Find where the given text appears and provide that cell's center as [x, y] coordinate. 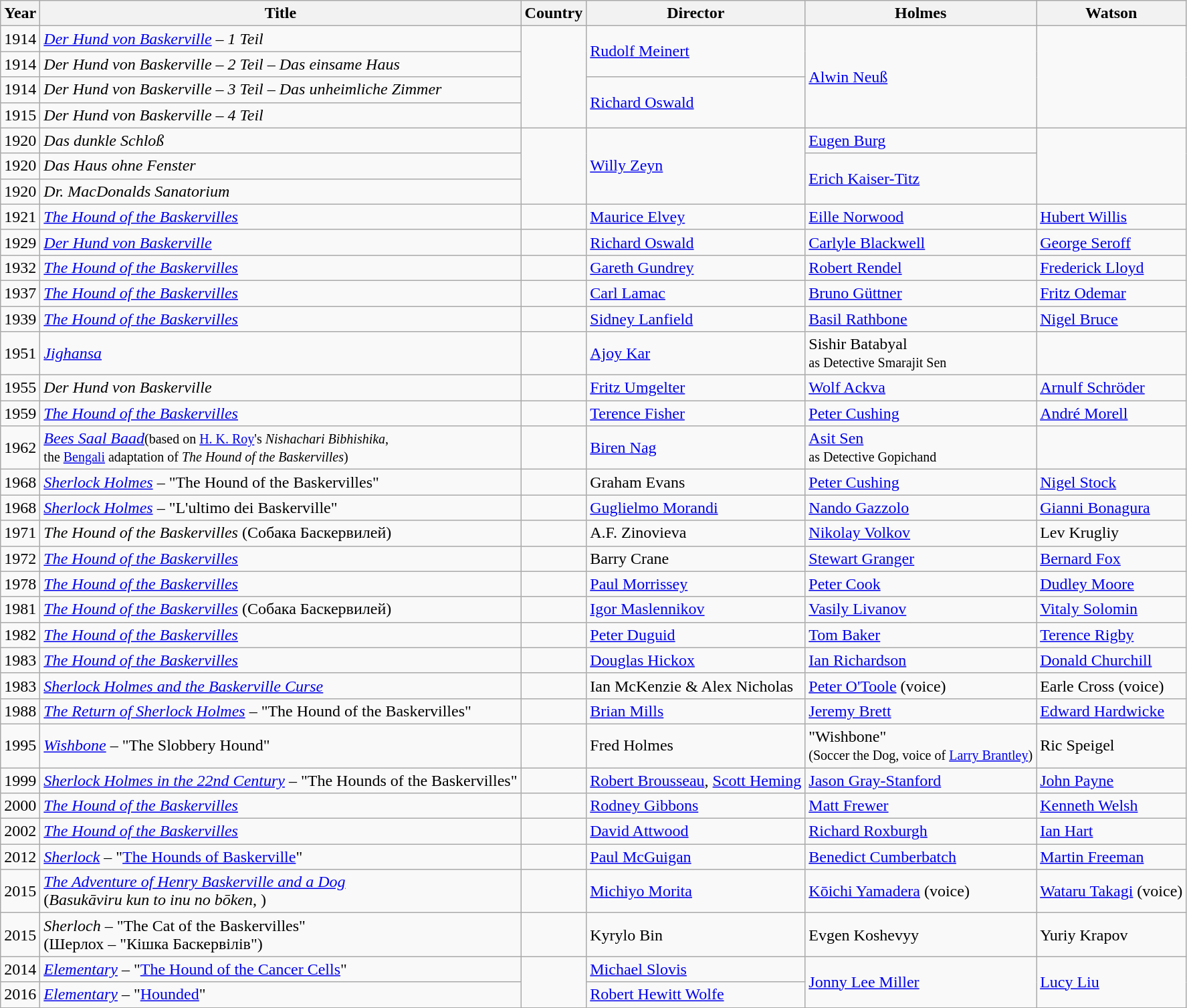
Sherlock Holmes – "The Hound of the Baskervilles" [281, 482]
Asit Senas Detective Gopichand [921, 448]
1982 [20, 635]
The Adventure of Henry Baskerville and a Dog(Basukāviru kun to inu no bōken, ) [281, 891]
André Morell [1111, 413]
Barry Crane [695, 559]
Benedict Cumberbatch [921, 857]
Country [554, 13]
1921 [20, 217]
Sishir Batabyalas Detective Smarajit Sen [921, 353]
Carlyle Blackwell [921, 242]
1915 [20, 115]
Elementary – "The Hound of the Cancer Cells" [281, 969]
Nikolay Volkov [921, 533]
2002 [20, 831]
A.F. Zinovieva [695, 533]
Willy Zeyn [695, 166]
Das Haus ohne Fenster [281, 166]
Earle Cross (voice) [1111, 686]
Gareth Gundrey [695, 268]
Sherlock – "The Hounds of Baskerville" [281, 857]
The Return of Sherlock Holmes – "The Hound of the Baskervilles" [281, 711]
Robert Hewitt Wolfe [695, 995]
Kenneth Welsh [1111, 806]
1932 [20, 268]
Gianni Bonagura [1111, 508]
1959 [20, 413]
Ajoy Kar [695, 353]
Martin Freeman [1111, 857]
Guglielmo Morandi [695, 508]
Wataru Takagi (voice) [1111, 891]
1978 [20, 584]
Eille Norwood [921, 217]
Alwin Neuß [921, 77]
Der Hund von Baskerville – 3 Teil – Das unheimliche Zimmer [281, 90]
Bruno Güttner [921, 293]
Edward Hardwicke [1111, 711]
Arnulf Schröder [1111, 388]
Sidney Lanfield [695, 319]
Bernard Fox [1111, 559]
Jason Gray-Stanford [921, 781]
2014 [20, 969]
Wolf Ackva [921, 388]
Rodney Gibbons [695, 806]
Brian Mills [695, 711]
Jighansa [281, 353]
Erich Kaiser-Titz [921, 179]
Sherlock Holmes – "L'ultimo dei Baskerville" [281, 508]
1972 [20, 559]
Michiyo Morita [695, 891]
Frederick Lloyd [1111, 268]
2012 [20, 857]
Elementary – "Hounded" [281, 995]
Peter O'Toole (voice) [921, 686]
Jonny Lee Miller [921, 982]
Robert Brousseau, Scott Heming [695, 781]
1951 [20, 353]
Fritz Umgelter [695, 388]
Holmes [921, 13]
Igor Maslennikov [695, 609]
Wishbone – "The Slobbery Hound" [281, 745]
Eugen Burg [921, 140]
1981 [20, 609]
Rudolf Meinert [695, 52]
Graham Evans [695, 482]
Paul Morrissey [695, 584]
Stewart Granger [921, 559]
Douglas Hickox [695, 660]
Biren Nag [695, 448]
Carl Lamac [695, 293]
Hubert Willis [1111, 217]
Sherlock Holmes in the 22nd Century – "The Hounds of the Baskervilles" [281, 781]
1937 [20, 293]
Richard Roxburgh [921, 831]
Nando Gazzolo [921, 508]
Der Hund von Baskerville – 1 Teil [281, 39]
Nigel Bruce [1111, 319]
Watson [1111, 13]
Evgen Koshevyy [921, 935]
George Seroff [1111, 242]
1929 [20, 242]
Director [695, 13]
Fritz Odemar [1111, 293]
Title [281, 13]
1962 [20, 448]
Kōichi Yamadera (voice) [921, 891]
Jeremy Brett [921, 711]
Sherlock Holmes and the Baskerville Curse [281, 686]
Ian Hart [1111, 831]
Terence Rigby [1111, 635]
Terence Fisher [695, 413]
Der Hund von Baskerville – 4 Teil [281, 115]
Maurice Elvey [695, 217]
Ian McKenzie & Alex Nicholas [695, 686]
Kyrylo Bin [695, 935]
Dr. MacDonalds Sanatorium [281, 191]
Michael Slovis [695, 969]
Lev Krugliy [1111, 533]
Bees Saal Baad(based on H. K. Roy's Nishachari Bibhishika,the Bengali adaptation of The Hound of the Baskervilles) [281, 448]
2000 [20, 806]
1999 [20, 781]
Fred Holmes [695, 745]
Lucy Liu [1111, 982]
Donald Churchill [1111, 660]
Yuriy Krapov [1111, 935]
David Attwood [695, 831]
Ric Speigel [1111, 745]
Peter Cook [921, 584]
Basil Rathbone [921, 319]
Das dunkle Schloß [281, 140]
John Payne [1111, 781]
"Wishbone" (Soccer the Dog, voice of Larry Brantley) [921, 745]
Robert Rendel [921, 268]
Sherloch – "The Cat of the Baskervilles" (Шерлох – "Кішка Баскервілів") [281, 935]
Tom Baker [921, 635]
Vasily Livanov [921, 609]
1971 [20, 533]
Vitaly Solomin [1111, 609]
Der Hund von Baskerville – 2 Teil – Das einsame Haus [281, 64]
Paul McGuigan [695, 857]
1988 [20, 711]
Dudley Moore [1111, 584]
Year [20, 13]
Matt Frewer [921, 806]
1955 [20, 388]
Nigel Stock [1111, 482]
1995 [20, 745]
Ian Richardson [921, 660]
Peter Duguid [695, 635]
1939 [20, 319]
2016 [20, 995]
